Output the [X, Y] coordinate of the center of the cell containing the given text.  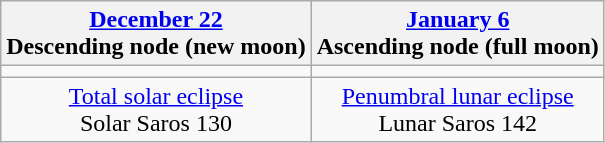
January 6Ascending node (full moon) [458, 34]
December 22Descending node (new moon) [156, 34]
Total solar eclipseSolar Saros 130 [156, 110]
Penumbral lunar eclipseLunar Saros 142 [458, 110]
